Identify which cell holds the provided text, then report its [X, Y] central coordinate. 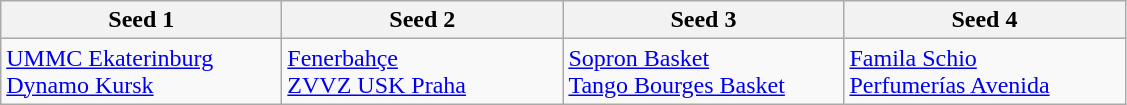
Seed 1 [142, 20]
Famila Schio Perfumerías Avenida [984, 72]
Fenerbahçe ZVVZ USK Praha [422, 72]
Seed 3 [704, 20]
Seed 4 [984, 20]
Sopron Basket Tango Bourges Basket [704, 72]
UMMC Ekaterinburg Dynamo Kursk [142, 72]
Seed 2 [422, 20]
